Detect which cell encompasses the target text, then output its (x, y) center coordinate. 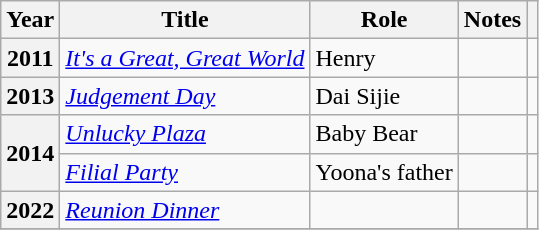
It's a Great, Great World (185, 58)
Year (30, 20)
Baby Bear (384, 134)
Filial Party (185, 172)
Unlucky Plaza (185, 134)
Yoona's father (384, 172)
2011 (30, 58)
Notes (492, 20)
Dai Sijie (384, 96)
2013 (30, 96)
Judgement Day (185, 96)
Role (384, 20)
2022 (30, 210)
2014 (30, 153)
Henry (384, 58)
Title (185, 20)
Reunion Dinner (185, 210)
